Find where the given text appears and provide that cell's center as (X, Y) coordinate. 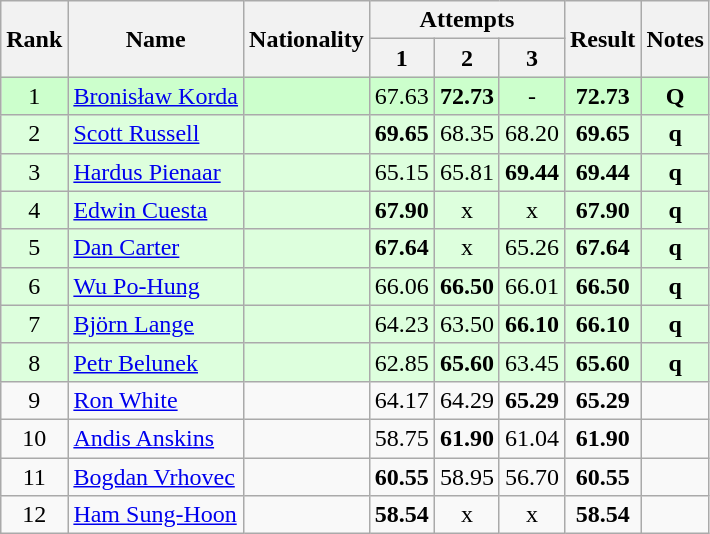
Result (602, 39)
63.50 (466, 324)
58.75 (402, 438)
66.06 (402, 286)
Andis Anskins (156, 438)
Hardus Pienaar (156, 172)
65.15 (402, 172)
56.70 (532, 477)
Ron White (156, 400)
68.20 (532, 134)
6 (34, 286)
Björn Lange (156, 324)
12 (34, 515)
67.63 (402, 96)
61.04 (532, 438)
Edwin Cuesta (156, 210)
Attempts (466, 20)
Rank (34, 39)
Bronisław Korda (156, 96)
7 (34, 324)
Notes (675, 39)
64.17 (402, 400)
Scott Russell (156, 134)
68.35 (466, 134)
63.45 (532, 362)
Petr Belunek (156, 362)
5 (34, 248)
65.26 (532, 248)
64.29 (466, 400)
62.85 (402, 362)
11 (34, 477)
Q (675, 96)
66.01 (532, 286)
9 (34, 400)
- (532, 96)
10 (34, 438)
Bogdan Vrhovec (156, 477)
64.23 (402, 324)
Name (156, 39)
Dan Carter (156, 248)
8 (34, 362)
65.81 (466, 172)
4 (34, 210)
Ham Sung-Hoon (156, 515)
Wu Po-Hung (156, 286)
58.95 (466, 477)
Nationality (307, 39)
